From the cell containing the given text, extract its center point as [x, y] coordinate. 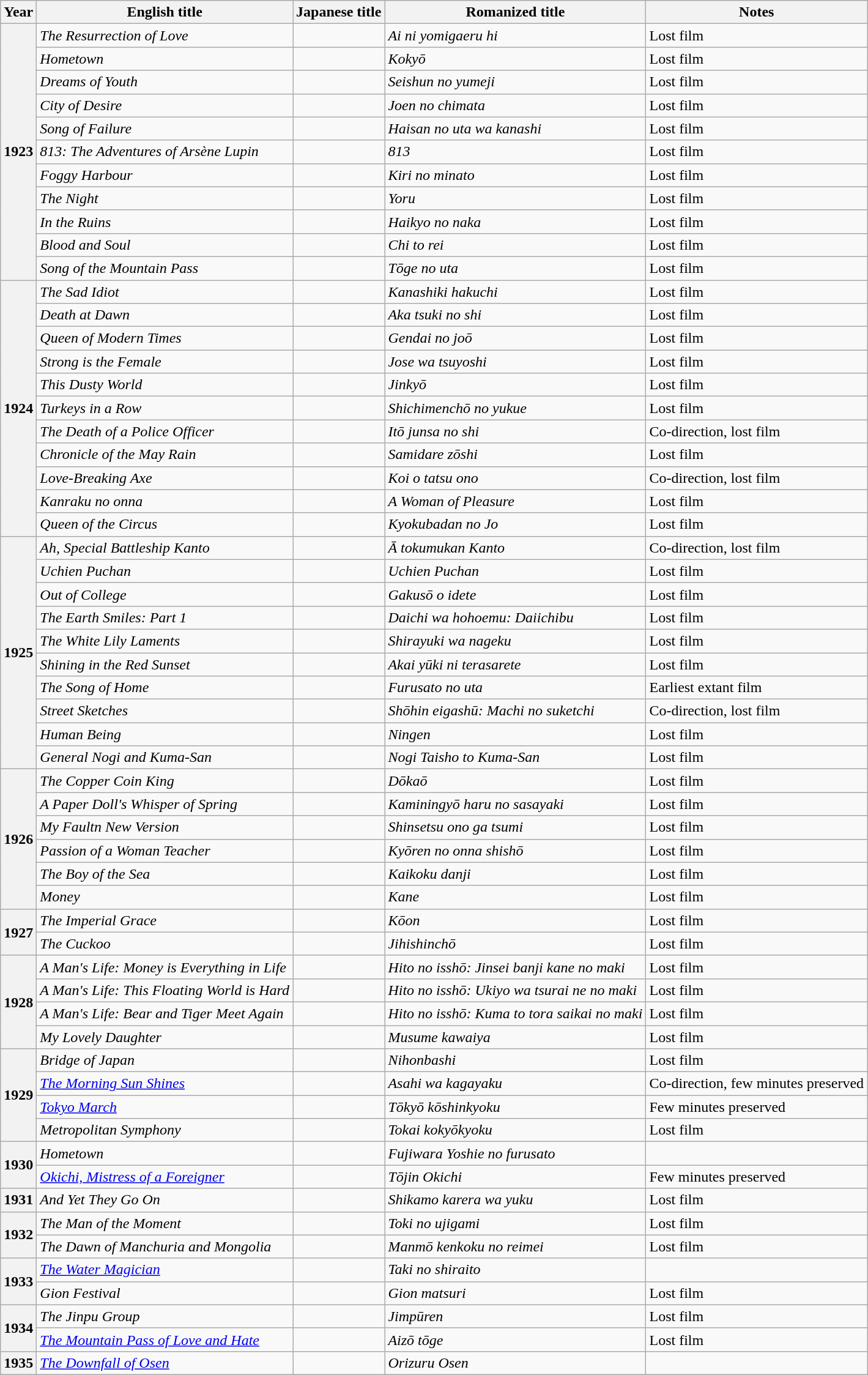
Gakusō o idete [515, 594]
Bridge of Japan [165, 1060]
Tōkyō kōshinkyoku [515, 1107]
Ā tokumukan Kanto [515, 548]
The Imperial Grace [165, 920]
Aka tsuki no shi [515, 315]
A Woman of Pleasure [515, 501]
A Man's Life: Bear and Tiger Meet Again [165, 1013]
Furusato no uta [515, 688]
My Faultn New Version [165, 827]
The Man of the Moment [165, 1223]
Tōge no uta [515, 268]
Tōjin Okichi [515, 1177]
1931 [18, 1200]
Asahi wa kagayaku [515, 1084]
Shining in the Red Sunset [165, 664]
1933 [18, 1281]
Nogi Taisho to Kuma-San [515, 758]
Musume kawaiya [515, 1037]
Gion Festival [165, 1293]
Toki no ujigami [515, 1223]
Manmō kenkoku no reimei [515, 1246]
City of Desire [165, 105]
Samidare zōshi [515, 455]
Romanized title [515, 12]
813: The Adventures of Arsène Lupin [165, 152]
Turkeys in a Row [165, 408]
1926 [18, 839]
Daichi wa hohoemu: Daiichibu [515, 617]
Death at Dawn [165, 315]
Gion matsuri [515, 1293]
Passion of a Woman Teacher [165, 851]
1928 [18, 1002]
Kyokubadan no Jo [515, 524]
Chronicle of the May Rain [165, 455]
Hito no isshō: Jinsei banji kane no maki [515, 967]
Kane [515, 897]
Joen no chimata [515, 105]
The Downfall of Osen [165, 1363]
1929 [18, 1095]
The Dawn of Manchuria and Mongolia [165, 1246]
The Cuckoo [165, 944]
1924 [18, 409]
Kōon [515, 920]
The Night [165, 198]
Japanese title [338, 12]
1932 [18, 1235]
Tokyo March [165, 1107]
1923 [18, 152]
Ai ni yomigaeru hi [515, 35]
1925 [18, 652]
Hito no isshō: Kuma to tora saikai no maki [515, 1013]
Ah, Special Battleship Kanto [165, 548]
This Dusty World [165, 385]
A Paper Doll's Whisper of Spring [165, 804]
Chi to rei [515, 245]
The Sad Idiot [165, 292]
The Mountain Pass of Love and Hate [165, 1340]
The Water Magician [165, 1270]
Kaikoku danji [515, 874]
Year [18, 12]
Shinsetsu ono ga tsumi [515, 827]
Yoru [515, 198]
Akai yūki ni terasarete [515, 664]
813 [515, 152]
The Jinpu Group [165, 1316]
Orizuru Osen [515, 1363]
The Song of Home [165, 688]
Koi o tatsu ono [515, 478]
The Death of a Police Officer [165, 431]
Kanraku no onna [165, 501]
Fujiwara Yoshie no furusato [515, 1153]
Jimpūren [515, 1316]
Haisan no uta wa kanashi [515, 129]
The Morning Sun Shines [165, 1084]
1935 [18, 1363]
Haikyo no naka [515, 222]
Kaminingyō haru no sasayaki [515, 804]
Aizō tōge [515, 1340]
Okichi, Mistress of a Foreigner [165, 1177]
Jose wa tsuyoshi [515, 362]
General Nogi and Kuma-San [165, 758]
A Man's Life: This Floating World is Hard [165, 990]
The White Lily Laments [165, 641]
My Lovely Daughter [165, 1037]
Money [165, 897]
Blood and Soul [165, 245]
1930 [18, 1165]
1934 [18, 1328]
Dōkaō [515, 781]
Itō junsa no shi [515, 431]
Queen of Modern Times [165, 338]
Shikamo karera wa yuku [515, 1200]
Love-Breaking Axe [165, 478]
English title [165, 12]
Dreams of Youth [165, 82]
The Earth Smiles: Part 1 [165, 617]
Ningen [515, 734]
Gendai no joō [515, 338]
Shirayuki wa nageku [515, 641]
Shichimenchō no yukue [515, 408]
In the Ruins [165, 222]
Tokai kokyōkyoku [515, 1130]
Human Being [165, 734]
Jihishinchō [515, 944]
Kiri no minato [515, 175]
Song of Failure [165, 129]
Strong is the Female [165, 362]
Hito no isshō: Ukiyo wa tsurai ne no maki [515, 990]
Co-direction, few minutes preserved [757, 1084]
Queen of the Circus [165, 524]
Taki no shiraito [515, 1270]
Kanashiki hakuchi [515, 292]
And Yet They Go On [165, 1200]
Kyōren no onna shishō [515, 851]
Shōhin eigashū: Machi no suketchi [515, 711]
Street Sketches [165, 711]
The Boy of the Sea [165, 874]
Metropolitan Symphony [165, 1130]
A Man's Life: Money is Everything in Life [165, 967]
Earliest extant film [757, 688]
The Copper Coin King [165, 781]
Foggy Harbour [165, 175]
Seishun no yumeji [515, 82]
Notes [757, 12]
1927 [18, 932]
Out of College [165, 594]
Kokyō [515, 59]
The Resurrection of Love [165, 35]
Nihonbashi [515, 1060]
Song of the Mountain Pass [165, 268]
Jinkyō [515, 385]
